Provide the [X, Y] coordinate of the cell's center where the given text is located.  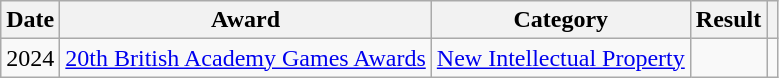
Date [30, 20]
Result [728, 20]
Category [560, 20]
New Intellectual Property [560, 58]
2024 [30, 58]
Award [246, 20]
20th British Academy Games Awards [246, 58]
